Extract the [X, Y] coordinate from the center of the cell holding the provided text.  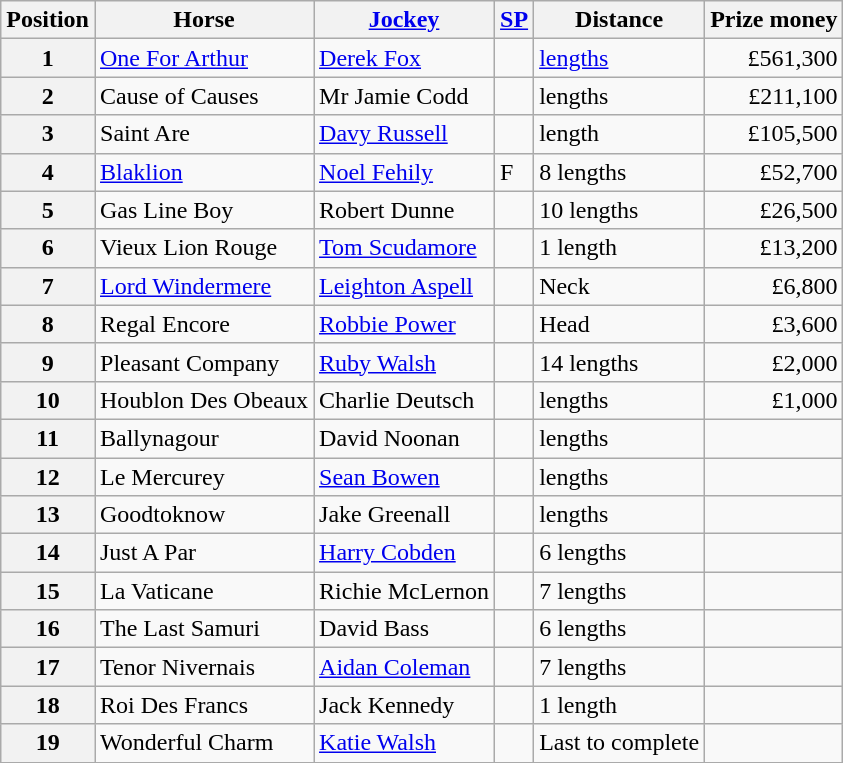
Sean Bowen [404, 477]
Aidan Coleman [404, 667]
Regal Encore [204, 324]
£561,300 [774, 58]
Wonderful Charm [204, 743]
1 [48, 58]
Goodtoknow [204, 515]
Richie McLernon [404, 591]
Just A Par [204, 553]
Harry Cobden [404, 553]
15 [48, 591]
£6,800 [774, 286]
Noel Fehily [404, 172]
Prize money [774, 20]
One For Arthur [204, 58]
Saint Are [204, 134]
F [514, 172]
10 lengths [620, 210]
£52,700 [774, 172]
Position [48, 20]
Lord Windermere [204, 286]
Neck [620, 286]
£105,500 [774, 134]
Roi Des Francs [204, 705]
Cause of Causes [204, 96]
Jake Greenall [404, 515]
16 [48, 629]
Jack Kennedy [404, 705]
David Noonan [404, 438]
Leighton Aspell [404, 286]
Jockey [404, 20]
2 [48, 96]
length [620, 134]
£2,000 [774, 362]
La Vaticane [204, 591]
Ruby Walsh [404, 362]
£3,600 [774, 324]
Distance [620, 20]
10 [48, 400]
Le Mercurey [204, 477]
Robert Dunne [404, 210]
Tenor Nivernais [204, 667]
Vieux Lion Rouge [204, 248]
12 [48, 477]
SP [514, 20]
14 [48, 553]
8 [48, 324]
17 [48, 667]
Houblon Des Obeaux [204, 400]
Gas Line Boy [204, 210]
The Last Samuri [204, 629]
Tom Scudamore [404, 248]
13 [48, 515]
David Bass [404, 629]
14 lengths [620, 362]
Horse [204, 20]
Derek Fox [404, 58]
Ballynagour [204, 438]
19 [48, 743]
7 [48, 286]
£1,000 [774, 400]
18 [48, 705]
Blaklion [204, 172]
6 [48, 248]
£26,500 [774, 210]
4 [48, 172]
Last to complete [620, 743]
Mr Jamie Codd [404, 96]
Charlie Deutsch [404, 400]
3 [48, 134]
11 [48, 438]
Davy Russell [404, 134]
£13,200 [774, 248]
5 [48, 210]
Katie Walsh [404, 743]
£211,100 [774, 96]
Head [620, 324]
Pleasant Company [204, 362]
Robbie Power [404, 324]
9 [48, 362]
8 lengths [620, 172]
